Return [x, y] of the center of cell containing provided text 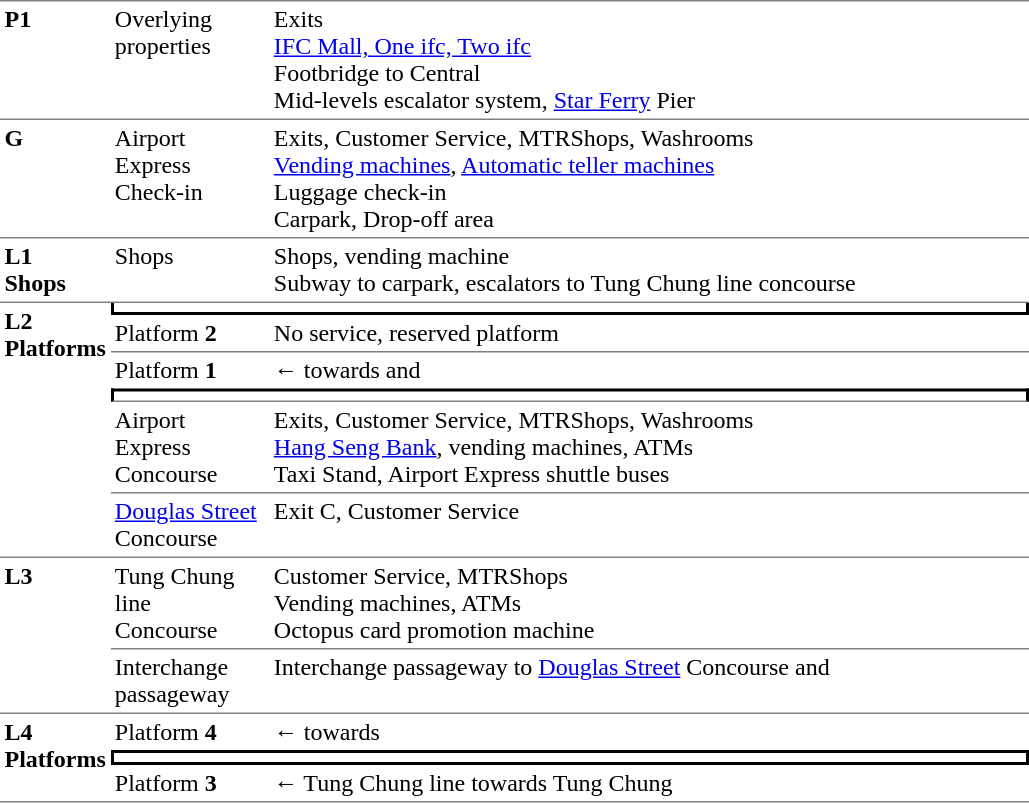
Shops [190, 270]
G [55, 179]
Platform 1 [190, 370]
L3 [55, 636]
Interchange passageway to Douglas Street Concourse and [648, 682]
← Tung Chung line towards Tung Chung [648, 784]
No service, reserved platform [648, 334]
Tung Chung line Concourse [190, 604]
Shops, vending machineSubway to carpark, escalators to Tung Chung line concourse [648, 270]
L1Shops [55, 270]
← towards [648, 732]
L2Platforms [55, 430]
Douglas Street Concourse [190, 526]
L4Platforms [55, 758]
Exit C, Customer Service [648, 526]
P1 [55, 60]
Platform 4 [190, 732]
Platform 2 [190, 334]
Overlying properties [190, 60]
Platform 3 [190, 784]
Interchange passageway [190, 682]
Exits, Customer Service, MTRShops, WashroomsVending machines, Automatic teller machinesLuggage check-inCarpark, Drop-off area [648, 179]
Airport Express Check-in [190, 179]
Customer Service, MTRShopsVending machines, ATMsOctopus card promotion machine [648, 604]
← towards and [648, 370]
Airport Express Concourse [190, 448]
ExitsIFC Mall, One ifc, Two ifcFootbridge to CentralMid-levels escalator system, Star Ferry Pier [648, 60]
Exits, Customer Service, MTRShops, WashroomsHang Seng Bank, vending machines, ATMsTaxi Stand, Airport Express shuttle buses [648, 448]
